Output the [X, Y] coordinate of the center of the cell containing the given text.  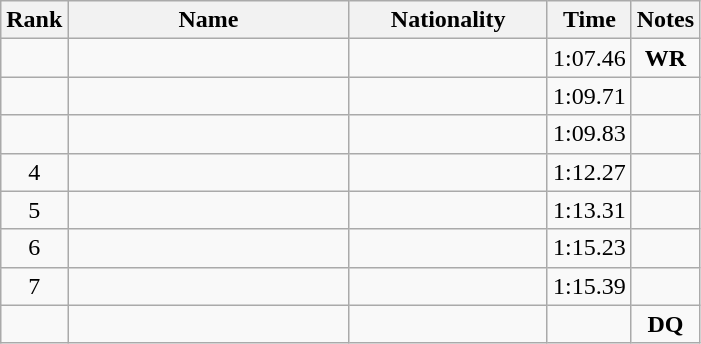
Name [208, 20]
Notes [665, 20]
7 [34, 286]
1:15.39 [589, 286]
1:13.31 [589, 210]
1:07.46 [589, 58]
Nationality [448, 20]
5 [34, 210]
1:15.23 [589, 248]
1:09.71 [589, 96]
6 [34, 248]
Time [589, 20]
4 [34, 172]
DQ [665, 324]
Rank [34, 20]
WR [665, 58]
1:12.27 [589, 172]
1:09.83 [589, 134]
